Return (X, Y) of the center of cell containing provided text 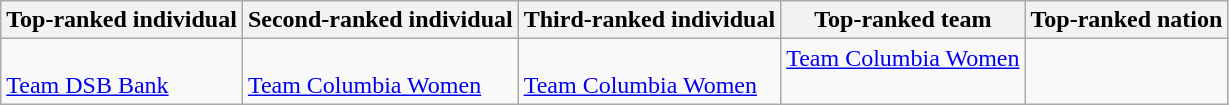
Third-ranked individual (649, 20)
Top-ranked individual (122, 20)
Second-ranked individual (380, 20)
Top-ranked nation (1126, 20)
Team DSB Bank (122, 72)
Top-ranked team (903, 20)
